Provide the (X, Y) coordinate of the cell's center where the given text is located.  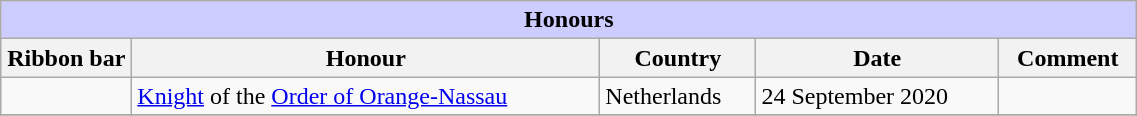
Ribbon bar (66, 58)
Netherlands (678, 96)
Date (878, 58)
Knight of the Order of Orange-Nassau (366, 96)
Country (678, 58)
Comment (1068, 58)
Honours (569, 20)
Honour (366, 58)
24 September 2020 (878, 96)
